For the text-containing cell, return its midpoint in [X, Y] coordinate format. 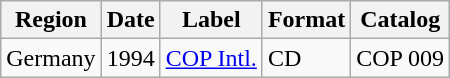
1994 [130, 58]
Germany [51, 58]
Region [51, 20]
Label [211, 20]
Catalog [400, 20]
CD [306, 58]
COP 009 [400, 58]
Date [130, 20]
Format [306, 20]
COP Intl. [211, 58]
